Identify which cell holds the provided text, then report its (X, Y) central coordinate. 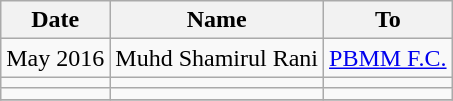
PBMM F.C. (388, 58)
Date (56, 20)
May 2016 (56, 58)
Name (217, 20)
To (388, 20)
Muhd Shamirul Rani (217, 58)
